Detect which cell encompasses the target text, then output its [X, Y] center coordinate. 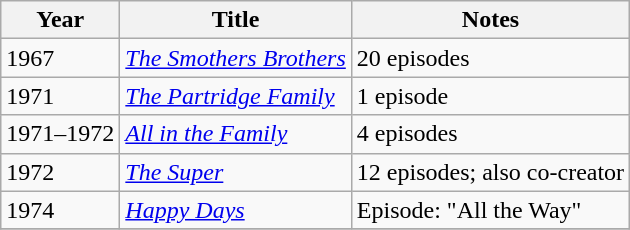
The Super [236, 172]
1971–1972 [60, 134]
Year [60, 20]
4 episodes [490, 134]
20 episodes [490, 58]
The Partridge Family [236, 96]
1974 [60, 210]
Title [236, 20]
1967 [60, 58]
12 episodes; also co-creator [490, 172]
Episode: "All the Way" [490, 210]
1972 [60, 172]
1 episode [490, 96]
1971 [60, 96]
All in the Family [236, 134]
Notes [490, 20]
The Smothers Brothers [236, 58]
Happy Days [236, 210]
